Return the [x, y] coordinate for the center point of the cell that contains the specified text.  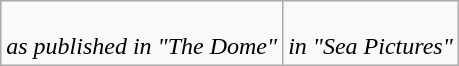
in "Sea Pictures" [371, 34]
as published in "The Dome" [142, 34]
